Output the (x, y) coordinate of the center of the cell containing the given text.  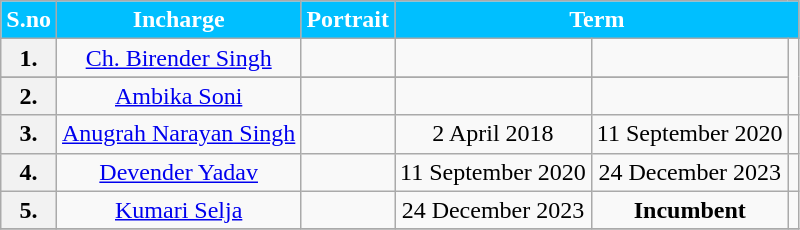
Anugrah Narayan Singh (179, 134)
5. (29, 210)
Devender Yadav (179, 172)
Kumari Selja (179, 210)
4. (29, 172)
Ch. Birender Singh (179, 58)
Ambika Soni (179, 96)
Incharge (179, 20)
Portrait (348, 20)
3. (29, 134)
1. (29, 58)
Term (598, 20)
Incumbent (690, 210)
2 April 2018 (494, 134)
2. (29, 96)
S.no (29, 20)
